Determine the [x, y] coordinate at the center of the cell enclosing the given text.  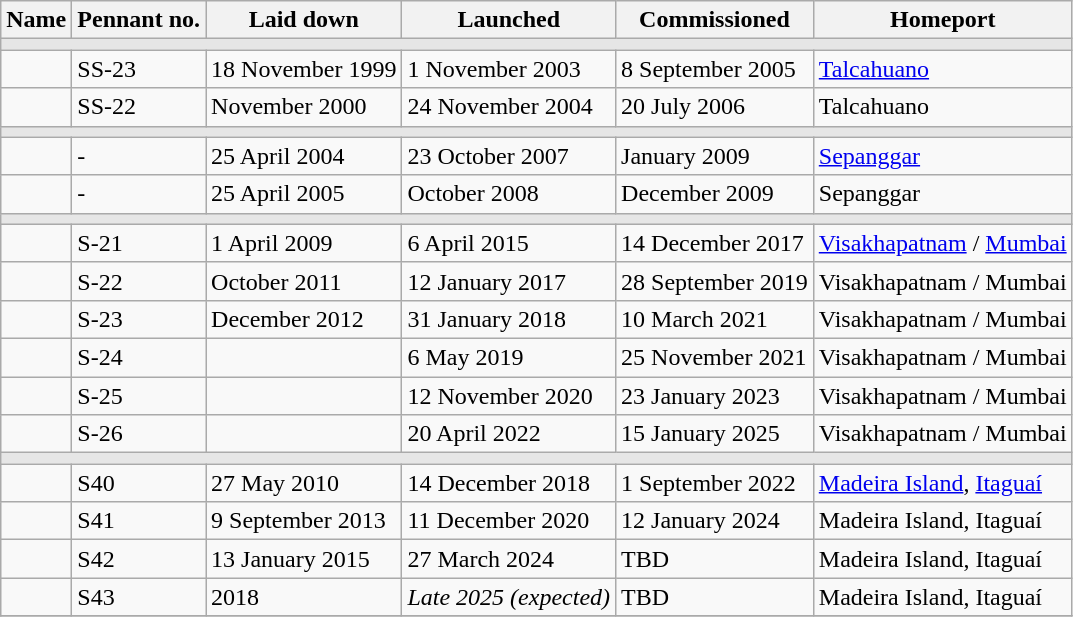
Laid down [304, 20]
25 April 2005 [304, 194]
6 May 2019 [509, 357]
December 2009 [715, 194]
Pennant no. [139, 20]
20 July 2006 [715, 107]
20 April 2022 [509, 434]
SS-22 [139, 107]
14 December 2017 [715, 243]
18 November 1999 [304, 69]
14 December 2018 [509, 483]
S-24 [139, 357]
S42 [139, 559]
Late 2025 (expected) [509, 597]
S41 [139, 521]
10 March 2021 [715, 319]
Launched [509, 20]
1 November 2003 [509, 69]
9 September 2013 [304, 521]
November 2000 [304, 107]
S-25 [139, 395]
Commissioned [715, 20]
S-23 [139, 319]
11 December 2020 [509, 521]
S43 [139, 597]
2018 [304, 597]
S40 [139, 483]
8 September 2005 [715, 69]
SS-23 [139, 69]
23 January 2023 [715, 395]
12 January 2017 [509, 281]
13 January 2015 [304, 559]
12 November 2020 [509, 395]
6 April 2015 [509, 243]
S-21 [139, 243]
24 November 2004 [509, 107]
S-26 [139, 434]
December 2012 [304, 319]
January 2009 [715, 156]
27 May 2010 [304, 483]
October 2011 [304, 281]
Homeport [942, 20]
S-22 [139, 281]
31 January 2018 [509, 319]
28 September 2019 [715, 281]
27 March 2024 [509, 559]
25 November 2021 [715, 357]
12 January 2024 [715, 521]
25 April 2004 [304, 156]
October 2008 [509, 194]
1 September 2022 [715, 483]
1 April 2009 [304, 243]
15 January 2025 [715, 434]
23 October 2007 [509, 156]
Name [36, 20]
